Extract the [x, y] coordinate from the center of the cell holding the provided text.  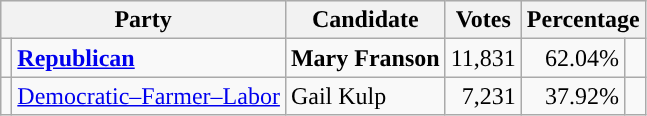
Democratic–Farmer–Labor [149, 96]
Percentage [583, 20]
Candidate [365, 20]
11,831 [483, 58]
Votes [483, 20]
62.04% [572, 58]
Mary Franson [365, 58]
7,231 [483, 96]
Party [144, 20]
Gail Kulp [365, 96]
Republican [149, 58]
37.92% [572, 96]
